Locate the cell with the specified text and output its (X, Y) center coordinate. 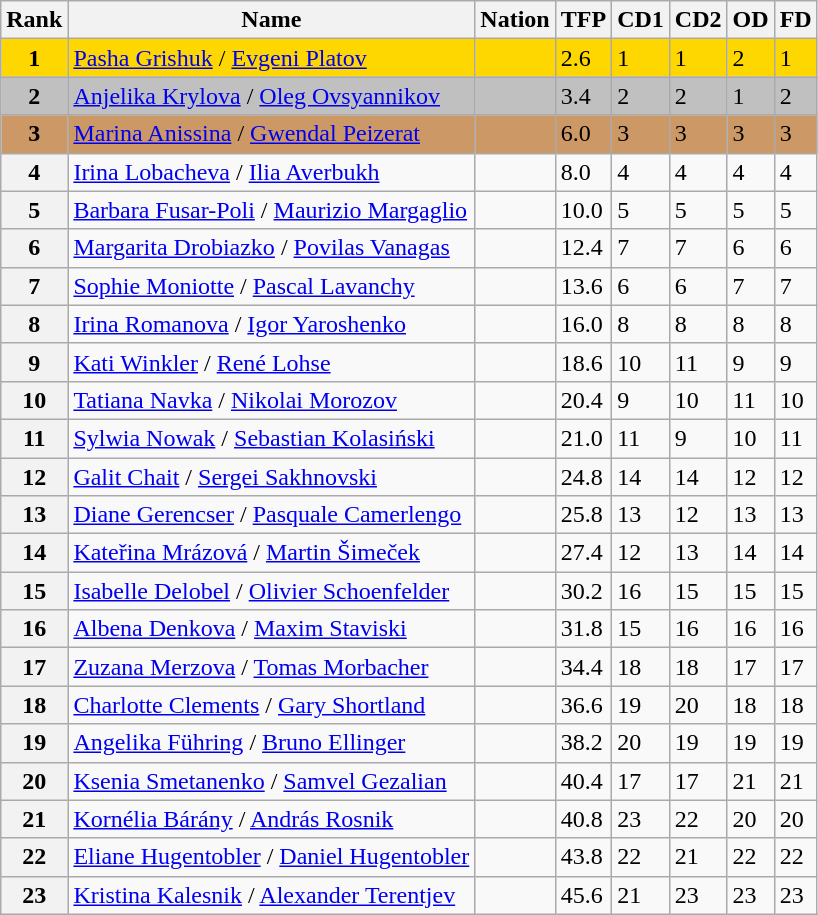
Diane Gerencser / Pasquale Camerlengo (272, 515)
20.4 (583, 400)
45.6 (583, 895)
13.6 (583, 286)
TFP (583, 20)
Kateřina Mrázová / Martin Šimeček (272, 553)
24.8 (583, 477)
Albena Denkova / Maxim Staviski (272, 629)
18.6 (583, 362)
38.2 (583, 743)
Charlotte Clements / Gary Shortland (272, 705)
Barbara Fusar-Poli / Maurizio Margaglio (272, 210)
12.4 (583, 248)
Rank (34, 20)
Anjelika Krylova / Oleg Ovsyannikov (272, 96)
Sylwia Nowak / Sebastian Kolasiński (272, 438)
Ksenia Smetanenko / Samvel Gezalian (272, 781)
8.0 (583, 172)
Irina Romanova / Igor Yaroshenko (272, 324)
40.8 (583, 819)
Kornélia Bárány / András Rosnik (272, 819)
Tatiana Navka / Nikolai Morozov (272, 400)
Name (272, 20)
Marina Anissina / Gwendal Peizerat (272, 134)
25.8 (583, 515)
Kristina Kalesnik / Alexander Terentjev (272, 895)
16.0 (583, 324)
10.0 (583, 210)
31.8 (583, 629)
CD1 (641, 20)
OD (750, 20)
Angelika Führing / Bruno Ellinger (272, 743)
Eliane Hugentobler / Daniel Hugentobler (272, 857)
43.8 (583, 857)
27.4 (583, 553)
Galit Chait / Sergei Sakhnovski (272, 477)
FD (796, 20)
Pasha Grishuk / Evgeni Platov (272, 58)
Zuzana Merzova / Tomas Morbacher (272, 667)
Sophie Moniotte / Pascal Lavanchy (272, 286)
2.6 (583, 58)
Margarita Drobiazko / Povilas Vanagas (272, 248)
30.2 (583, 591)
Irina Lobacheva / Ilia Averbukh (272, 172)
40.4 (583, 781)
3.4 (583, 96)
CD2 (698, 20)
Kati Winkler / René Lohse (272, 362)
Nation (515, 20)
36.6 (583, 705)
Isabelle Delobel / Olivier Schoenfelder (272, 591)
21.0 (583, 438)
6.0 (583, 134)
34.4 (583, 667)
